For the text-containing cell, return its midpoint in [x, y] coordinate format. 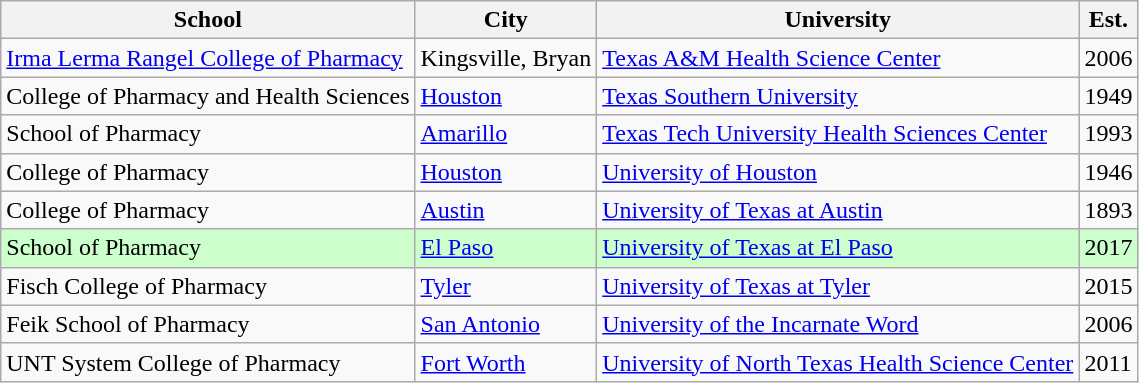
Amarillo [506, 134]
El Paso [506, 248]
San Antonio [506, 324]
1993 [1108, 134]
University of the Incarnate Word [838, 324]
1946 [1108, 172]
Fisch College of Pharmacy [208, 286]
Tyler [506, 286]
University of Texas at Tyler [838, 286]
2017 [1108, 248]
Texas Southern University [838, 96]
UNT System College of Pharmacy [208, 362]
University of Houston [838, 172]
2011 [1108, 362]
Texas Tech University Health Sciences Center [838, 134]
School [208, 20]
University of North Texas Health Science Center [838, 362]
Est. [1108, 20]
Texas A&M Health Science Center [838, 58]
University [838, 20]
Kingsville, Bryan [506, 58]
College of Pharmacy and Health Sciences [208, 96]
Fort Worth [506, 362]
Irma Lerma Rangel College of Pharmacy [208, 58]
1893 [1108, 210]
2015 [1108, 286]
University of Texas at Austin [838, 210]
1949 [1108, 96]
City [506, 20]
Austin [506, 210]
Feik School of Pharmacy [208, 324]
University of Texas at El Paso [838, 248]
